Return (X, Y) of the center of cell containing provided text 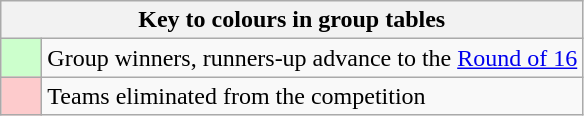
Teams eliminated from the competition (312, 96)
Key to colours in group tables (292, 20)
Group winners, runners-up advance to the Round of 16 (312, 58)
